Capture the cell that displays the provided text and extract its (X, Y) central coordinate. 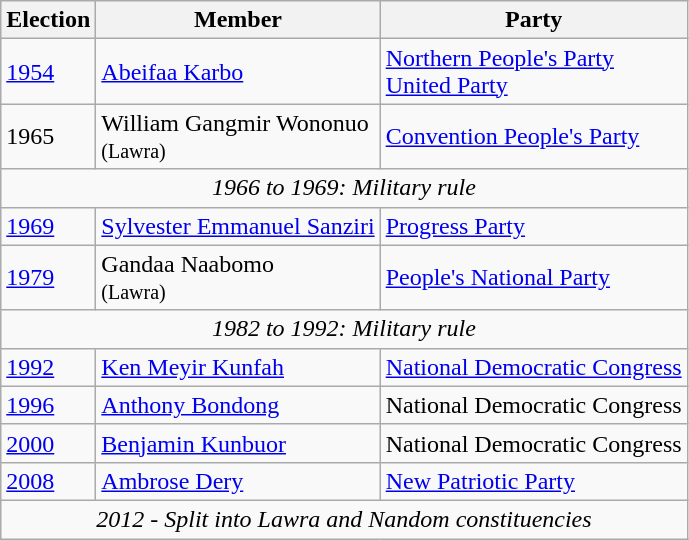
Ken Meyir Kunfah (238, 367)
Member (238, 20)
2000 (48, 443)
Benjamin Kunbuor (238, 443)
Gandaa Naabomo(Lawra) (238, 278)
1982 to 1992: Military rule (344, 329)
Sylvester Emmanuel Sanziri (238, 226)
1954 (48, 72)
Election (48, 20)
Anthony Bondong (238, 405)
People's National Party (534, 278)
1979 (48, 278)
Northern People's PartyUnited Party (534, 72)
Abeifaa Karbo (238, 72)
New Patriotic Party (534, 481)
Party (534, 20)
Convention People's Party (534, 136)
1992 (48, 367)
1966 to 1969: Military rule (344, 188)
Ambrose Dery (238, 481)
1965 (48, 136)
1996 (48, 405)
Progress Party (534, 226)
William Gangmir Wononuo(Lawra) (238, 136)
1969 (48, 226)
2012 - Split into Lawra and Nandom constituencies (344, 519)
2008 (48, 481)
